Provide the (x, y) coordinate of the cell's center where the given text is located.  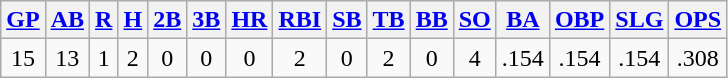
GP (23, 20)
SO (474, 20)
4 (474, 58)
H (133, 20)
15 (23, 58)
TB (388, 20)
SB (347, 20)
BB (432, 20)
3B (206, 20)
.308 (698, 58)
13 (67, 58)
R (104, 20)
OPS (698, 20)
1 (104, 58)
BA (522, 20)
RBI (300, 20)
2B (168, 20)
HR (250, 20)
AB (67, 20)
OBP (579, 20)
SLG (640, 20)
